Pinpoint the cell where the given text exists, returning its [x, y] midpoint coordinate. 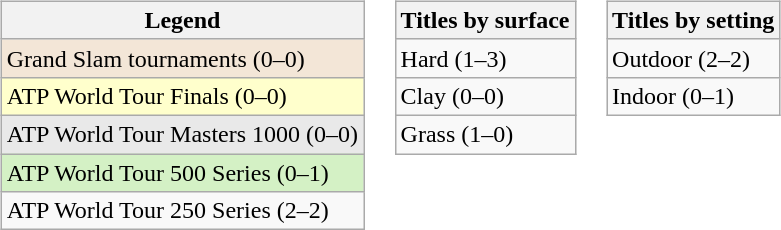
Titles by setting [694, 20]
Grand Slam tournaments (0–0) [182, 58]
Hard (1–3) [485, 58]
ATP World Tour Masters 1000 (0–0) [182, 134]
Outdoor (2–2) [694, 58]
ATP World Tour 500 Series (0–1) [182, 173]
Titles by surface [485, 20]
Indoor (0–1) [694, 96]
ATP World Tour Finals (0–0) [182, 96]
ATP World Tour 250 Series (2–2) [182, 211]
Grass (1–0) [485, 134]
Clay (0–0) [485, 96]
Legend [182, 20]
